Capture the cell that displays the provided text and extract its [X, Y] central coordinate. 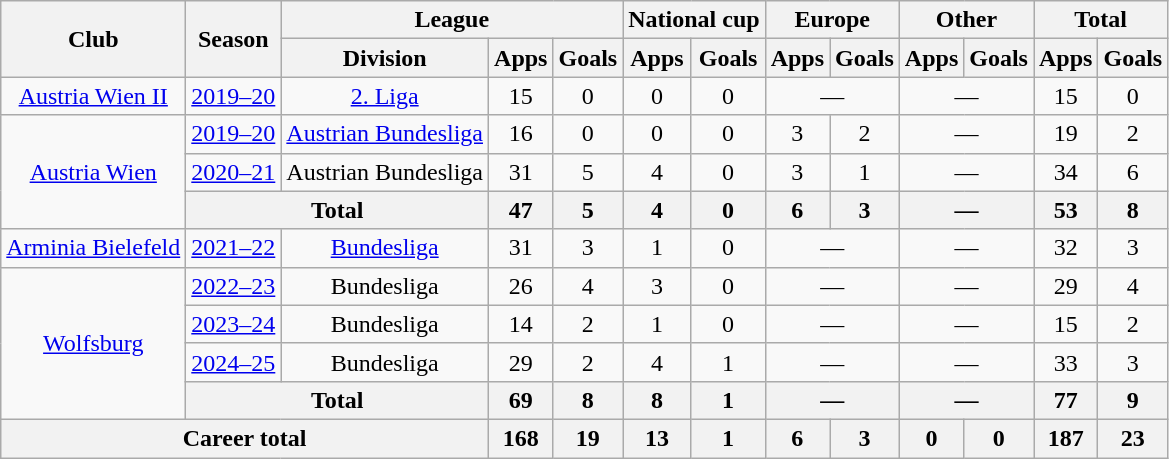
187 [1066, 438]
2022–23 [234, 286]
National cup [694, 20]
Career total [245, 438]
13 [657, 438]
League [452, 20]
47 [521, 210]
34 [1066, 172]
77 [1066, 400]
2023–24 [234, 324]
9 [1133, 400]
14 [521, 324]
Europe [832, 20]
23 [1133, 438]
168 [521, 438]
Season [234, 39]
53 [1066, 210]
2020–21 [234, 172]
69 [521, 400]
Division [385, 58]
Club [94, 39]
Wolfsburg [94, 343]
Austria Wien [94, 172]
Austria Wien II [94, 96]
2. Liga [385, 96]
16 [521, 134]
33 [1066, 362]
Other [966, 20]
2024–25 [234, 362]
2021–22 [234, 248]
26 [521, 286]
Arminia Bielefeld [94, 248]
32 [1066, 248]
